Locate the cell with the specified text and output its (X, Y) center coordinate. 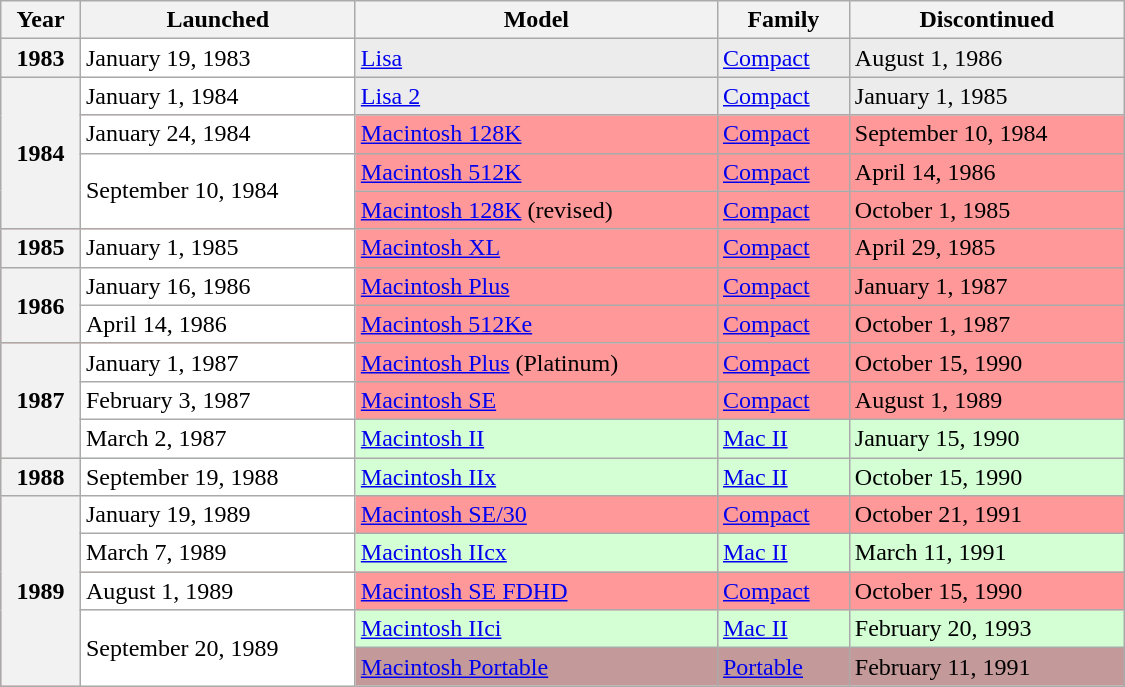
Macintosh SE/30 (536, 515)
January 16, 1986 (218, 286)
January 19, 1983 (218, 58)
January 1, 1984 (218, 96)
Macintosh SE (536, 400)
Macintosh 128K (revised) (536, 210)
Macintosh 512K (536, 172)
Macintosh XL (536, 248)
October 1, 1985 (986, 210)
Launched (218, 20)
August 1, 1986 (986, 58)
1984 (41, 153)
September 20, 1989 (218, 648)
Year (41, 20)
February 3, 1987 (218, 400)
September 19, 1988 (218, 477)
February 20, 1993 (986, 629)
October 1, 1987 (986, 324)
Discontinued (986, 20)
Macintosh Portable (536, 667)
February 11, 1991 (986, 667)
Macintosh II (536, 438)
March 2, 1987 (218, 438)
1985 (41, 248)
Macintosh IIci (536, 629)
Model (536, 20)
1983 (41, 58)
1986 (41, 305)
Lisa (536, 58)
March 7, 1989 (218, 553)
January 15, 1990 (986, 438)
January 24, 1984 (218, 134)
Macintosh 128K (536, 134)
Macintosh Plus (Platinum) (536, 362)
October 21, 1991 (986, 515)
1987 (41, 400)
Macintosh 512Ke (536, 324)
April 29, 1985 (986, 248)
Macintosh IIx (536, 477)
Lisa 2 (536, 96)
Family (783, 20)
1988 (41, 477)
March 11, 1991 (986, 553)
1989 (41, 591)
Macintosh SE FDHD (536, 591)
January 19, 1989 (218, 515)
Macintosh Plus (536, 286)
Macintosh IIcx (536, 553)
Portable (783, 667)
